From the cell containing the given text, extract its center point as (x, y) coordinate. 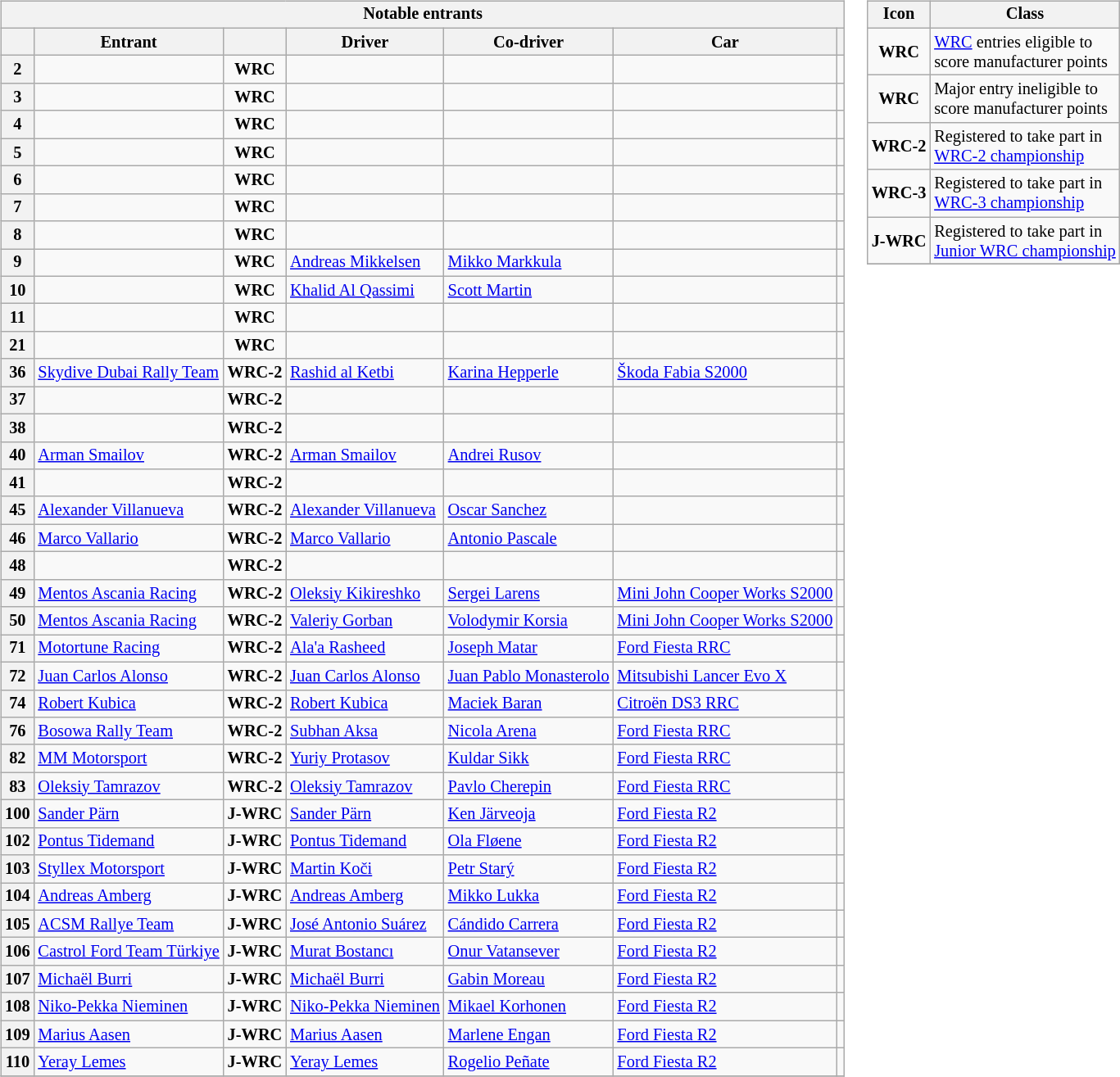
Citroën DS3 RRC (726, 704)
40 (17, 455)
Mikael Korhonen (529, 1007)
Volodymir Korsia (529, 621)
Gabin Moreau (529, 980)
Joseph Matar (529, 649)
8 (17, 235)
Andreas Mikkelsen (365, 263)
107 (17, 980)
Entrant (128, 42)
104 (17, 897)
Mitsubishi Lancer Evo X (726, 676)
37 (17, 400)
Oscar Sanchez (529, 510)
Notable entrants (423, 15)
Styllex Motorsport (128, 869)
Khalid Al Qassimi (365, 290)
7 (17, 207)
Castrol Ford Team Türkiye (128, 952)
Co-driver (529, 42)
105 (17, 924)
46 (17, 538)
110 (17, 1062)
Skydive Dubai Rally Team (128, 373)
José Antonio Suárez (365, 924)
11 (17, 318)
Onur Vatansever (529, 952)
Rogelio Peñate (529, 1062)
Valeriy Gorban (365, 621)
Driver (365, 42)
72 (17, 676)
9 (17, 263)
Scott Martin (529, 290)
36 (17, 373)
Karina Hepperle (529, 373)
71 (17, 649)
Icon (899, 15)
Major entry ineligible toscore manufacturer points (1024, 99)
100 (17, 814)
Rashid al Ketbi (365, 373)
WRC-3 (899, 193)
Pavlo Cherepin (529, 786)
Bosowa Rally Team (128, 731)
Maciek Baran (529, 704)
Kuldar Sikk (529, 758)
Motortune Racing (128, 649)
74 (17, 704)
21 (17, 346)
4 (17, 124)
Sergei Larens (529, 593)
MM Motorsport (128, 758)
Nicola Arena (529, 731)
Ala'a Rasheed (365, 649)
Juan Pablo Monasterolo (529, 676)
Antonio Pascale (529, 538)
2 (17, 70)
Cándido Carrera (529, 924)
108 (17, 1007)
Class (1024, 15)
102 (17, 841)
Subhan Aksa (365, 731)
Yuriy Protasov (365, 758)
Petr Starý (529, 869)
Murat Bostancı (365, 952)
10 (17, 290)
Mikko Markkula (529, 263)
Registered to take part inWRC-3 championship (1024, 193)
Registered to take part inWRC-2 championship (1024, 147)
45 (17, 510)
Registered to take part inJunior WRC championship (1024, 241)
49 (17, 593)
109 (17, 1034)
3 (17, 97)
82 (17, 758)
103 (17, 869)
Oleksiy Kikireshko (365, 593)
WRC entries eligible toscore manufacturer points (1024, 52)
Martin Koči (365, 869)
Andrei Rusov (529, 455)
ACSM Rallye Team (128, 924)
Marlene Engan (529, 1034)
Mikko Lukka (529, 897)
38 (17, 428)
Ken Järveoja (529, 814)
Car (726, 42)
5 (17, 152)
Škoda Fabia S2000 (726, 373)
Ola Fløene (529, 841)
48 (17, 566)
83 (17, 786)
106 (17, 952)
50 (17, 621)
6 (17, 180)
76 (17, 731)
41 (17, 483)
